Detect which cell encompasses the target text, then output its [X, Y] center coordinate. 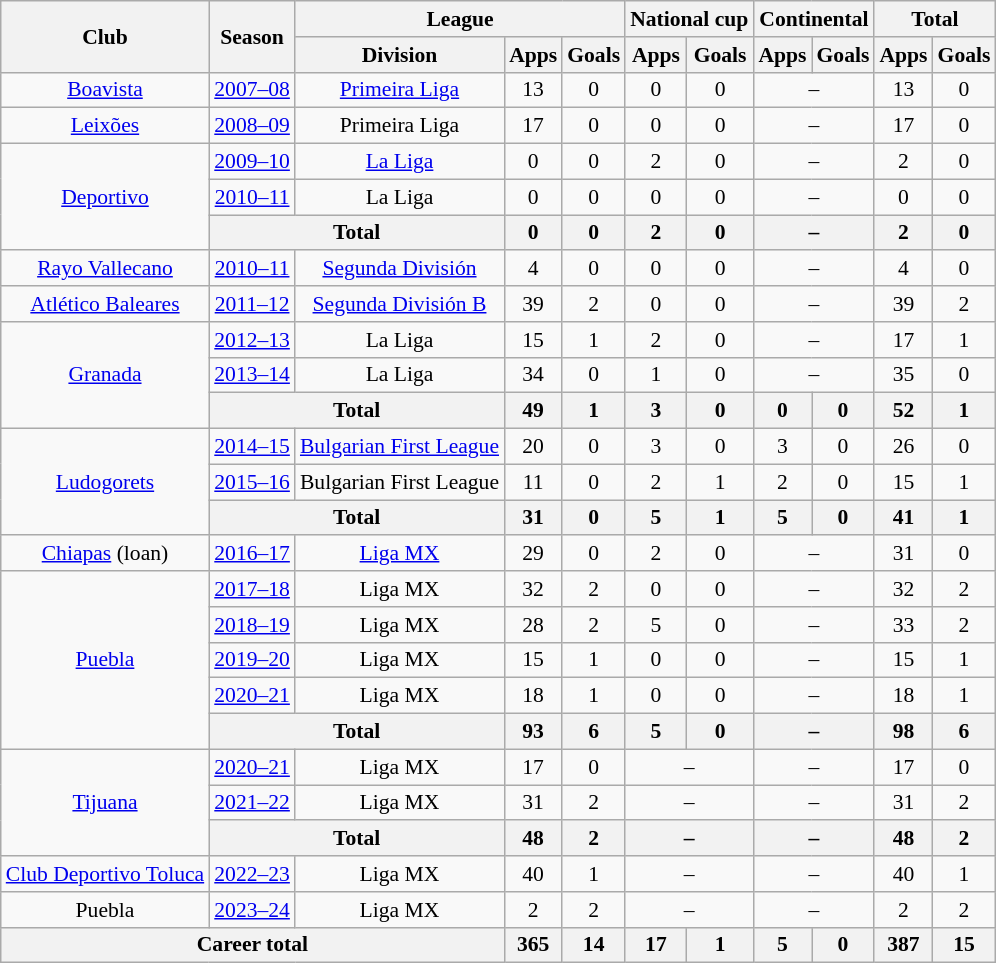
2014–15 [252, 447]
Career total [252, 945]
Leixões [105, 126]
Granada [105, 376]
Season [252, 36]
2007–08 [252, 90]
98 [903, 732]
Tijuana [105, 802]
2022–23 [252, 874]
2013–14 [252, 375]
93 [533, 732]
28 [533, 625]
14 [594, 945]
20 [533, 447]
34 [533, 375]
League [460, 19]
Division [400, 55]
National cup [689, 19]
11 [533, 482]
Deportivo [105, 198]
Segunda División [400, 269]
2012–13 [252, 340]
49 [533, 411]
2016–17 [252, 554]
2008–09 [252, 126]
Club [105, 36]
2018–19 [252, 625]
2023–24 [252, 910]
387 [903, 945]
Segunda División B [400, 304]
Rayo Vallecano [105, 269]
Chiapas (loan) [105, 554]
2009–10 [252, 162]
2021–22 [252, 803]
Boavista [105, 90]
2019–20 [252, 660]
Ludogorets [105, 482]
35 [903, 375]
Atlético Baleares [105, 304]
52 [903, 411]
2015–16 [252, 482]
33 [903, 625]
29 [533, 554]
41 [903, 518]
365 [533, 945]
2017–18 [252, 589]
2011–12 [252, 304]
Continental [814, 19]
26 [903, 447]
Club Deportivo Toluca [105, 874]
